Search for the cell housing the specified text and yield its (x, y) center coordinate. 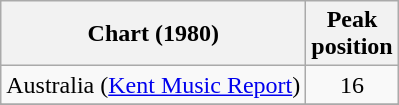
Peakposition (352, 34)
16 (352, 85)
Chart (1980) (154, 34)
Australia (Kent Music Report) (154, 85)
